Provide the (x, y) coordinate of the cell's center where the given text is located.  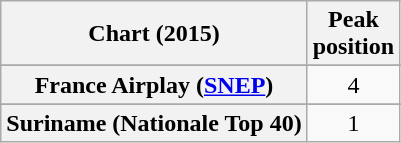
Peakposition (353, 34)
4 (353, 85)
1 (353, 123)
Suriname (Nationale Top 40) (154, 123)
Chart (2015) (154, 34)
France Airplay (SNEP) (154, 85)
